Find where the given text appears and provide that cell's center as [X, Y] coordinate. 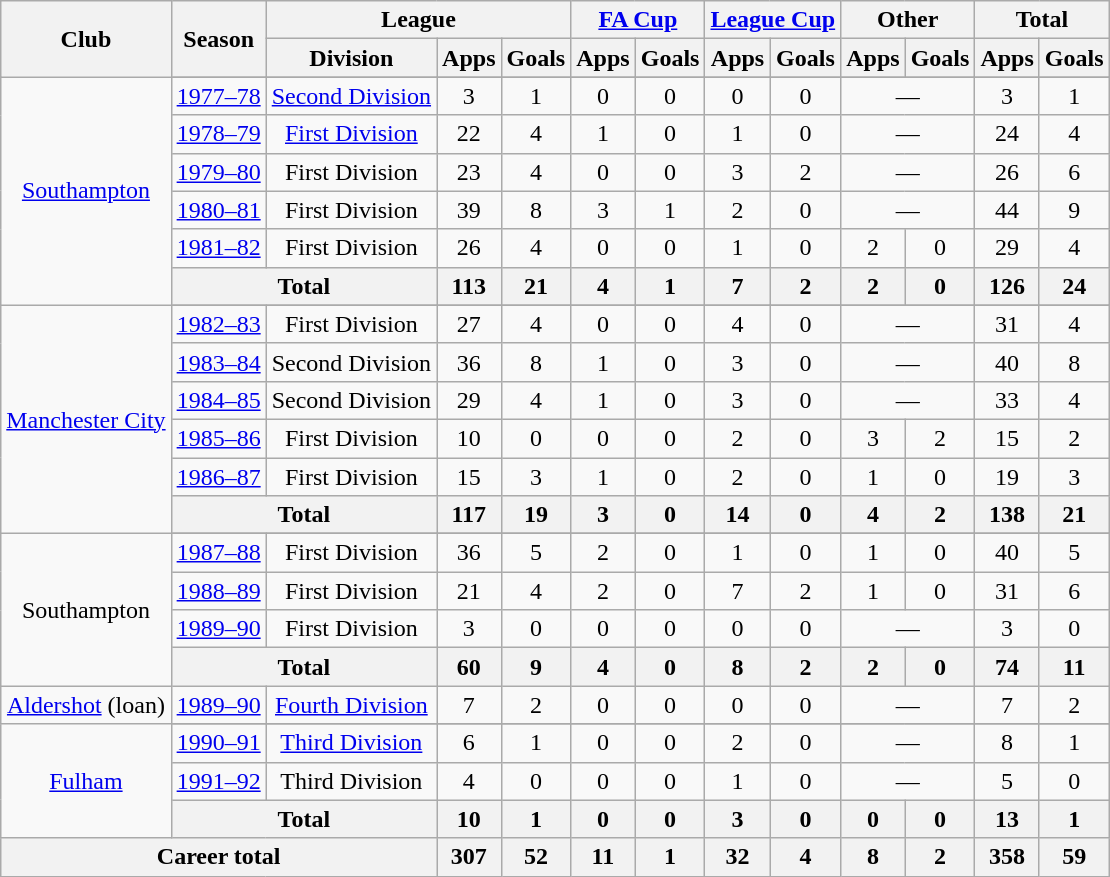
1978–79 [218, 134]
39 [469, 210]
33 [1007, 400]
1983–84 [218, 362]
13 [1007, 819]
League Cup [773, 20]
126 [1007, 286]
138 [1007, 515]
74 [1007, 667]
Career total [219, 857]
59 [1074, 857]
1991–92 [218, 781]
60 [469, 667]
117 [469, 515]
1990–91 [218, 743]
1986–87 [218, 477]
Aldershot (loan) [86, 705]
1979–80 [218, 172]
23 [469, 172]
358 [1007, 857]
1988–89 [218, 591]
14 [738, 515]
Season [218, 39]
FA Cup [638, 20]
307 [469, 857]
1985–86 [218, 438]
1977–78 [218, 96]
Other [908, 20]
1980–81 [218, 210]
1987–88 [218, 553]
27 [469, 324]
1984–85 [218, 400]
32 [738, 857]
Division [351, 58]
44 [1007, 210]
1981–82 [218, 248]
Club [86, 39]
League [418, 20]
1982–83 [218, 324]
52 [536, 857]
22 [469, 134]
Manchester City [86, 419]
113 [469, 286]
Fourth Division [351, 705]
Fulham [86, 781]
